Locate the cell with the specified text and output its (x, y) center coordinate. 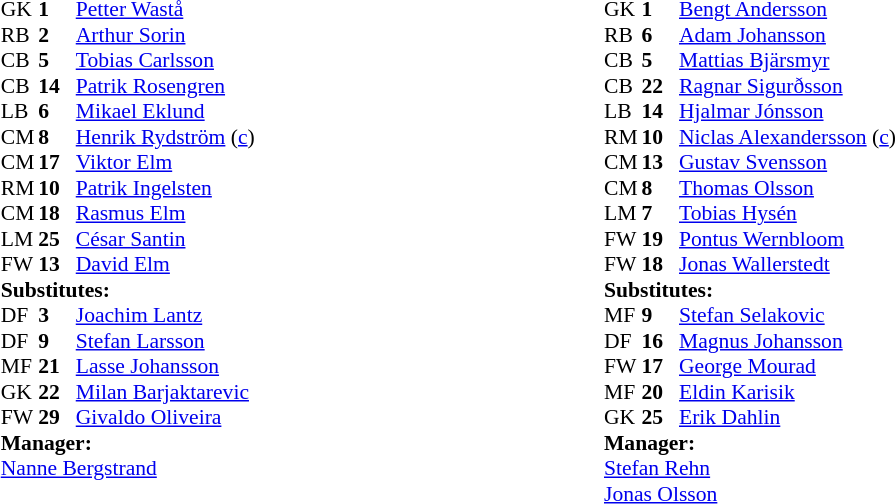
Milan Barjaktarevic (166, 392)
2 (57, 35)
7 (661, 213)
Givaldo Oliveira (166, 417)
3 (57, 315)
Manager: (128, 443)
Patrik Ingelsten (166, 188)
16 (661, 341)
Patrik Rosengren (166, 86)
Lasse Johansson (166, 367)
Nanne Bergstrand (128, 469)
Tobias Carlsson (166, 61)
Stefan Larsson (166, 341)
21 (57, 367)
20 (661, 392)
Joachim Lantz (166, 315)
Rasmus Elm (166, 213)
Substitutes: (128, 290)
Arthur Sorin (166, 35)
29 (57, 417)
19 (661, 239)
David Elm (166, 265)
Viktor Elm (166, 163)
César Santin (166, 239)
Mikael Eklund (166, 111)
Henrik Rydström (c) (166, 137)
